Output the (X, Y) coordinate of the center of the cell containing the given text.  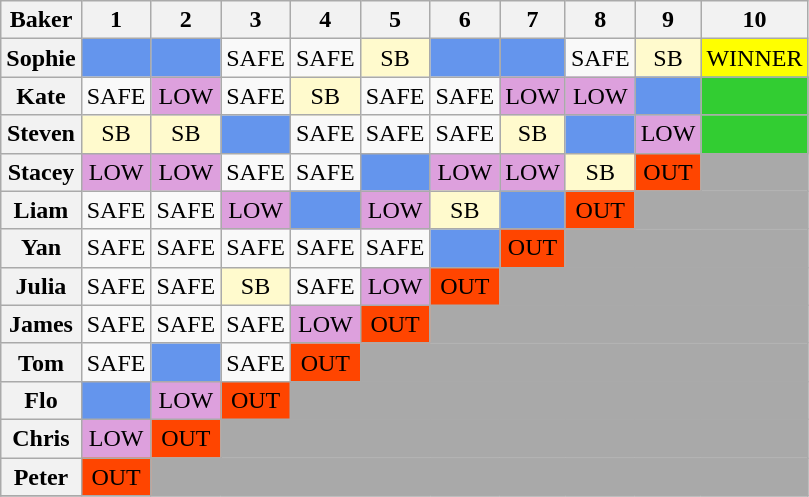
8 (600, 20)
3 (256, 20)
Liam (41, 210)
Flo (41, 400)
5 (395, 20)
WINNER (754, 58)
Tom (41, 362)
Sophie (41, 58)
10 (754, 20)
Yan (41, 248)
1 (116, 20)
Steven (41, 134)
4 (325, 20)
7 (533, 20)
Julia (41, 286)
9 (668, 20)
Stacey (41, 172)
Baker (41, 20)
Peter (41, 477)
Chris (41, 438)
Kate (41, 96)
2 (186, 20)
6 (465, 20)
James (41, 324)
